Capture the cell that displays the provided text and extract its (x, y) central coordinate. 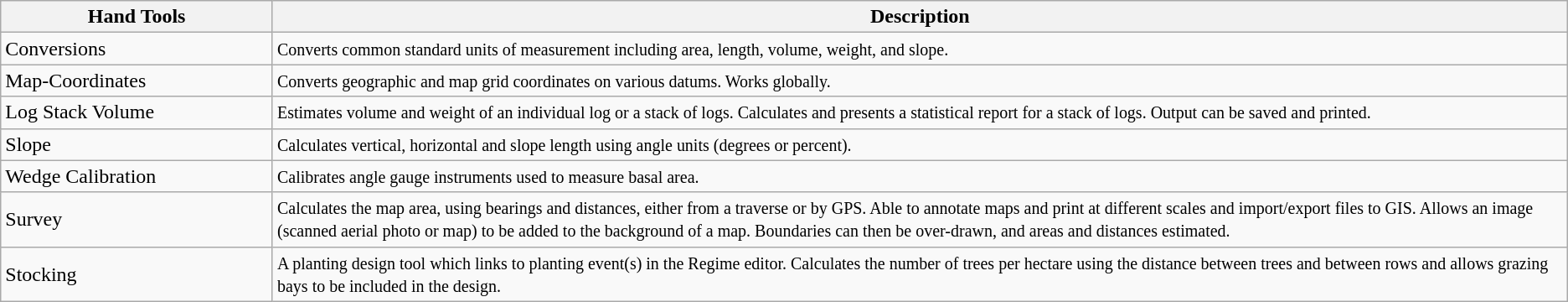
Wedge Calibration (137, 176)
Calculates vertical, horizontal and slope length using angle units (degrees or percent). (920, 144)
Hand Tools (137, 17)
Calibrates angle gauge instruments used to measure basal area. (920, 176)
Stocking (137, 273)
Map-Coordinates (137, 81)
Converts geographic and map grid coordinates on various datums. Works globally. (920, 81)
Converts common standard units of measurement including area, length, volume, weight, and slope. (920, 49)
Survey (137, 220)
Description (920, 17)
Log Stack Volume (137, 112)
Slope (137, 144)
Conversions (137, 49)
